For the text-containing cell, return its midpoint in (x, y) coordinate format. 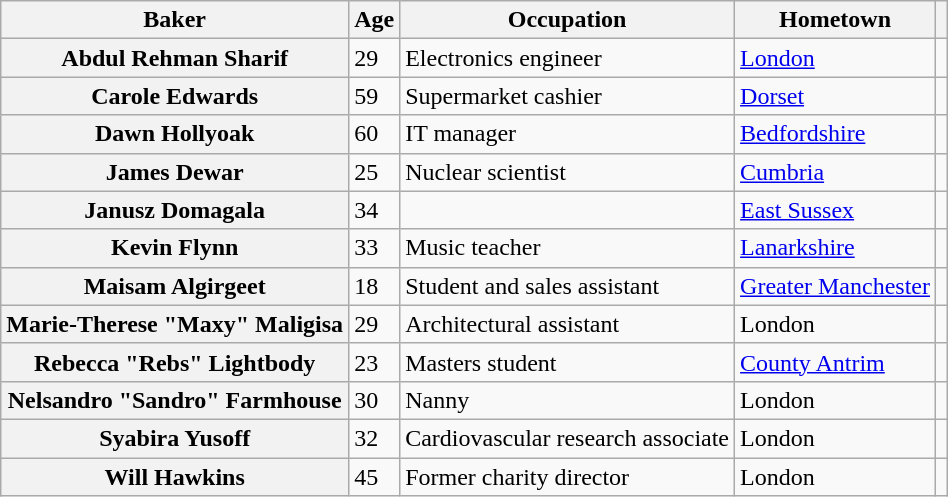
Janusz Domagala (175, 210)
Cumbria (836, 172)
59 (374, 96)
Kevin Flynn (175, 248)
33 (374, 248)
25 (374, 172)
30 (374, 400)
East Sussex (836, 210)
Occupation (568, 20)
Nanny (568, 400)
18 (374, 286)
34 (374, 210)
Electronics engineer (568, 58)
Marie-Therese "Maxy" Maligisa (175, 324)
45 (374, 477)
Nelsandro "Sandro" Farmhouse (175, 400)
Lanarkshire (836, 248)
Maisam Algirgeet (175, 286)
Abdul Rehman Sharif (175, 58)
County Antrim (836, 362)
Carole Edwards (175, 96)
IT manager (568, 134)
Bedfordshire (836, 134)
Hometown (836, 20)
Will Hawkins (175, 477)
32 (374, 438)
Baker (175, 20)
Rebecca "Rebs" Lightbody (175, 362)
Dorset (836, 96)
Supermarket cashier (568, 96)
Student and sales assistant (568, 286)
Masters student (568, 362)
Architectural assistant (568, 324)
James Dewar (175, 172)
Greater Manchester (836, 286)
23 (374, 362)
Former charity director (568, 477)
Nuclear scientist (568, 172)
Dawn Hollyoak (175, 134)
Music teacher (568, 248)
Age (374, 20)
Syabira Yusoff (175, 438)
60 (374, 134)
Cardiovascular research associate (568, 438)
